From the cell containing the given text, extract its center point as (x, y) coordinate. 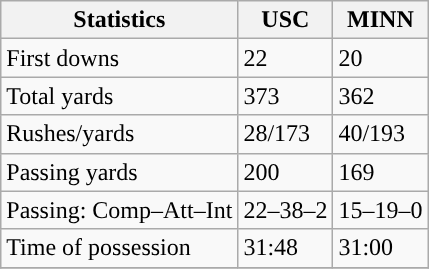
40/193 (380, 134)
31:00 (380, 248)
First downs (120, 58)
15–19–0 (380, 210)
Passing: Comp–Att–Int (120, 210)
Statistics (120, 20)
20 (380, 58)
22 (286, 58)
Rushes/yards (120, 134)
28/173 (286, 134)
22–38–2 (286, 210)
200 (286, 172)
373 (286, 96)
MINN (380, 20)
169 (380, 172)
Passing yards (120, 172)
31:48 (286, 248)
Time of possession (120, 248)
362 (380, 96)
USC (286, 20)
Total yards (120, 96)
